Locate the cell with the specified text and output its (X, Y) center coordinate. 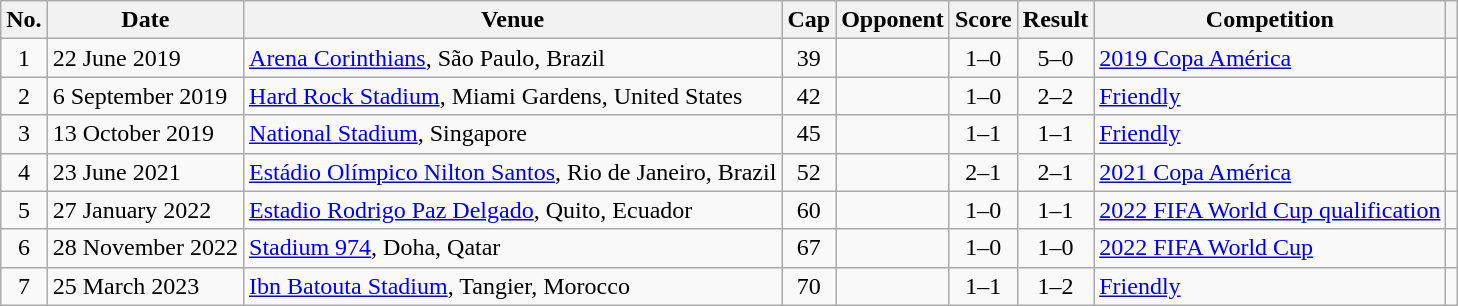
Score (983, 20)
2 (24, 96)
42 (809, 96)
2019 Copa América (1270, 58)
Result (1055, 20)
Stadium 974, Doha, Qatar (513, 248)
25 March 2023 (145, 286)
52 (809, 172)
2021 Copa América (1270, 172)
3 (24, 134)
45 (809, 134)
Date (145, 20)
5 (24, 210)
6 September 2019 (145, 96)
28 November 2022 (145, 248)
22 June 2019 (145, 58)
5–0 (1055, 58)
70 (809, 286)
67 (809, 248)
Cap (809, 20)
27 January 2022 (145, 210)
Estadio Rodrigo Paz Delgado, Quito, Ecuador (513, 210)
Hard Rock Stadium, Miami Gardens, United States (513, 96)
7 (24, 286)
National Stadium, Singapore (513, 134)
Opponent (893, 20)
Ibn Batouta Stadium, Tangier, Morocco (513, 286)
60 (809, 210)
2022 FIFA World Cup (1270, 248)
23 June 2021 (145, 172)
Arena Corinthians, São Paulo, Brazil (513, 58)
39 (809, 58)
4 (24, 172)
6 (24, 248)
1 (24, 58)
1–2 (1055, 286)
No. (24, 20)
13 October 2019 (145, 134)
2–2 (1055, 96)
Estádio Olímpico Nilton Santos, Rio de Janeiro, Brazil (513, 172)
Venue (513, 20)
2022 FIFA World Cup qualification (1270, 210)
Competition (1270, 20)
